Scan for the cell matching the given text and deliver its (X, Y) coordinate at center. 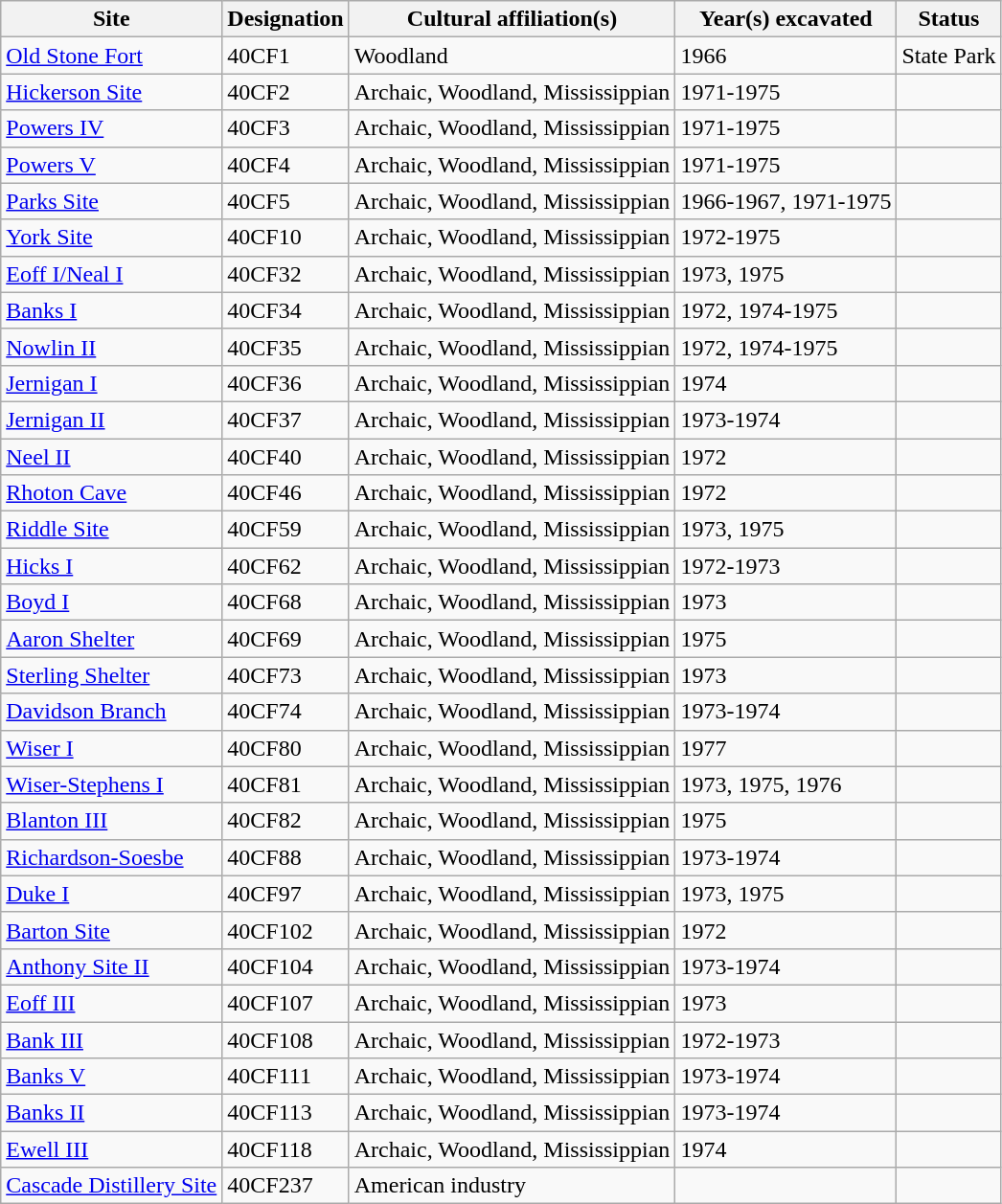
40CF107 (285, 1003)
40CF32 (285, 274)
Eoff III (111, 1003)
Neel II (111, 457)
1973, 1975, 1976 (786, 784)
American industry (512, 1186)
Cascade Distillery Site (111, 1186)
40CF82 (285, 821)
Jernigan I (111, 383)
40CF34 (285, 310)
40CF68 (285, 602)
Parks Site (111, 201)
1972-1975 (786, 238)
Jernigan II (111, 420)
Duke I (111, 894)
40CF102 (285, 930)
State Park (948, 56)
Richardson-Soesbe (111, 857)
40CF4 (285, 165)
Site (111, 19)
40CF88 (285, 857)
40CF62 (285, 566)
Barton Site (111, 930)
Hickerson Site (111, 92)
40CF3 (285, 128)
40CF73 (285, 675)
Nowlin II (111, 347)
Ewell III (111, 1149)
40CF2 (285, 92)
40CF69 (285, 639)
Rhoton Cave (111, 493)
Year(s) excavated (786, 19)
Banks I (111, 310)
1966-1967, 1971-1975 (786, 201)
40CF40 (285, 457)
Sterling Shelter (111, 675)
40CF97 (285, 894)
Blanton III (111, 821)
1977 (786, 748)
40CF36 (285, 383)
Powers V (111, 165)
Designation (285, 19)
40CF10 (285, 238)
Woodland (512, 56)
40CF108 (285, 1039)
40CF237 (285, 1186)
40CF59 (285, 530)
Old Stone Fort (111, 56)
40CF1 (285, 56)
Anthony Site II (111, 966)
40CF113 (285, 1113)
Riddle Site (111, 530)
Wiser I (111, 748)
Banks II (111, 1113)
40CF118 (285, 1149)
40CF74 (285, 712)
Status (948, 19)
York Site (111, 238)
Powers IV (111, 128)
Aaron Shelter (111, 639)
Boyd I (111, 602)
Davidson Branch (111, 712)
Wiser-Stephens I (111, 784)
Hicks I (111, 566)
40CF81 (285, 784)
40CF80 (285, 748)
40CF35 (285, 347)
1966 (786, 56)
Banks V (111, 1077)
40CF37 (285, 420)
Eoff I/Neal I (111, 274)
Bank III (111, 1039)
40CF5 (285, 201)
Cultural affiliation(s) (512, 19)
40CF46 (285, 493)
40CF111 (285, 1077)
40CF104 (285, 966)
